Locate the cell with the specified text and output its (X, Y) center coordinate. 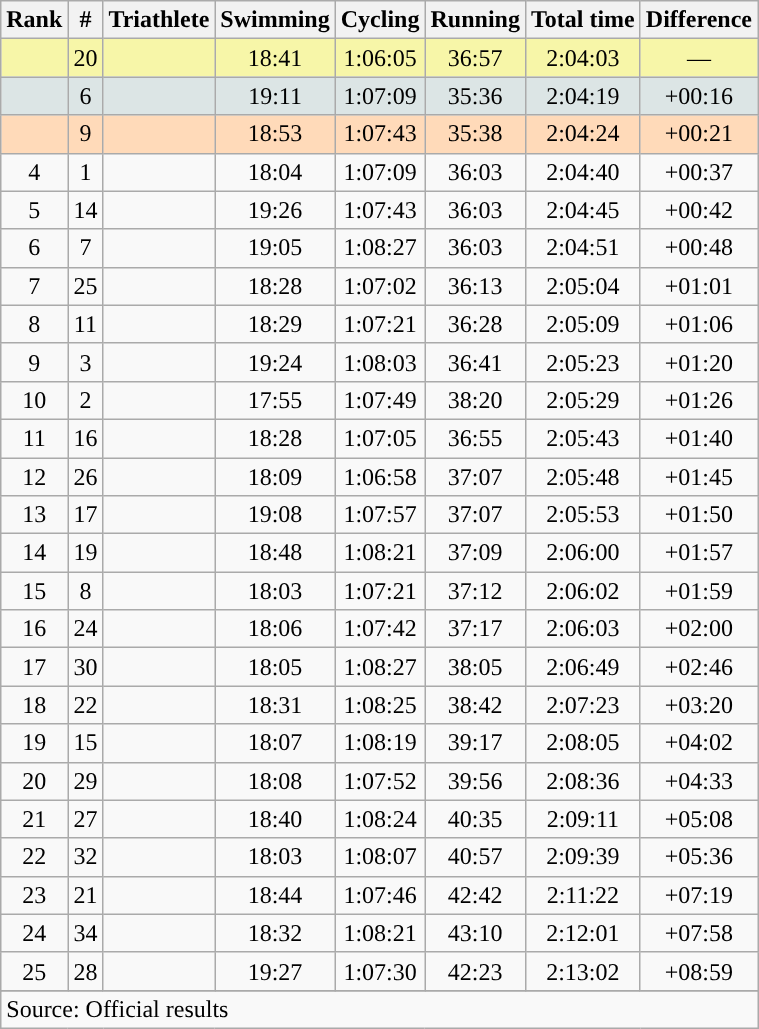
42:42 (475, 895)
13 (34, 515)
36:41 (475, 362)
2:06:02 (582, 591)
38:20 (475, 400)
+01:26 (698, 400)
2 (86, 400)
2:09:11 (582, 819)
2:08:05 (582, 743)
34 (86, 933)
36:28 (475, 324)
— (698, 58)
+01:06 (698, 324)
+03:20 (698, 705)
2:11:22 (582, 895)
Running (475, 20)
1:08:03 (380, 362)
+01:45 (698, 477)
+02:46 (698, 667)
+04:02 (698, 743)
18:40 (275, 819)
36:13 (475, 286)
1:07:30 (380, 971)
3 (86, 362)
27 (86, 819)
2:05:29 (582, 400)
18:32 (275, 933)
+07:19 (698, 895)
1:06:05 (380, 58)
+01:01 (698, 286)
2:05:09 (582, 324)
2:13:02 (582, 971)
2:04:03 (582, 58)
Source: Official results (380, 1009)
19:27 (275, 971)
18:29 (275, 324)
2:04:51 (582, 248)
2:05:23 (582, 362)
40:35 (475, 819)
18:48 (275, 553)
2:06:49 (582, 667)
40:57 (475, 857)
39:17 (475, 743)
19:05 (275, 248)
35:38 (475, 134)
18:06 (275, 629)
18:05 (275, 667)
1:07:42 (380, 629)
19:26 (275, 210)
2:06:03 (582, 629)
2:09:39 (582, 857)
39:56 (475, 781)
+00:21 (698, 134)
36:55 (475, 438)
4 (34, 172)
2:05:53 (582, 515)
42:23 (475, 971)
2:05:04 (582, 286)
37:09 (475, 553)
2:06:00 (582, 553)
1 (86, 172)
1:08:25 (380, 705)
2:08:36 (582, 781)
+00:37 (698, 172)
2:12:01 (582, 933)
2:04:45 (582, 210)
1:07:57 (380, 515)
2:05:48 (582, 477)
28 (86, 971)
18:53 (275, 134)
2:04:19 (582, 96)
29 (86, 781)
+05:08 (698, 819)
Cycling (380, 20)
+01:57 (698, 553)
43:10 (475, 933)
+01:59 (698, 591)
+01:50 (698, 515)
18:31 (275, 705)
1:07:02 (380, 286)
+05:36 (698, 857)
1:07:05 (380, 438)
+02:00 (698, 629)
+00:16 (698, 96)
Triathlete (159, 20)
+04:33 (698, 781)
+00:48 (698, 248)
1:07:46 (380, 895)
35:36 (475, 96)
Total time (582, 20)
1:08:19 (380, 743)
32 (86, 857)
23 (34, 895)
18:08 (275, 781)
38:05 (475, 667)
38:42 (475, 705)
18:07 (275, 743)
26 (86, 477)
18:04 (275, 172)
2:04:40 (582, 172)
+07:58 (698, 933)
18 (34, 705)
+08:59 (698, 971)
# (86, 20)
19:11 (275, 96)
30 (86, 667)
37:12 (475, 591)
18:41 (275, 58)
2:04:24 (582, 134)
5 (34, 210)
19:24 (275, 362)
18:09 (275, 477)
+01:40 (698, 438)
Rank (34, 20)
12 (34, 477)
1:08:24 (380, 819)
2:07:23 (582, 705)
17:55 (275, 400)
1:07:52 (380, 781)
+01:20 (698, 362)
1:07:49 (380, 400)
2:05:43 (582, 438)
36:57 (475, 58)
Swimming (275, 20)
18:44 (275, 895)
Difference (698, 20)
37:17 (475, 629)
1:06:58 (380, 477)
1:08:07 (380, 857)
10 (34, 400)
19:08 (275, 515)
+00:42 (698, 210)
